Locate the cell with the specified text and output its [x, y] center coordinate. 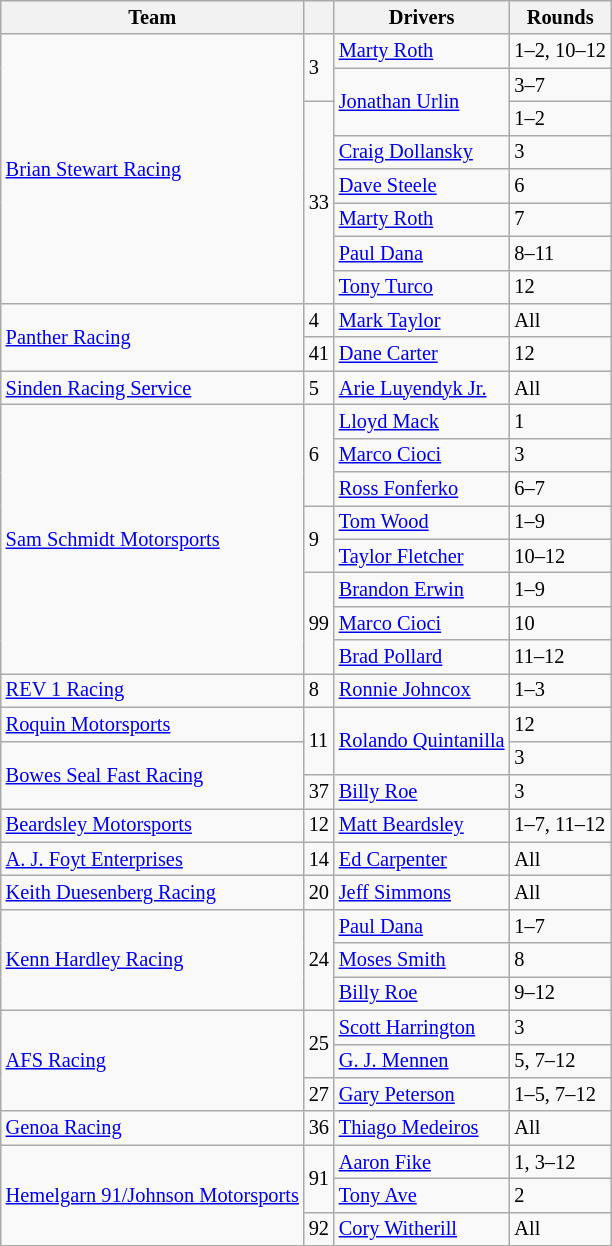
10–12 [560, 556]
37 [319, 791]
Mark Taylor [422, 320]
6–7 [560, 489]
2 [560, 1195]
Moses Smith [422, 960]
91 [319, 1178]
92 [319, 1229]
5 [319, 388]
Hemelgarn 91/Johnson Motorsports [152, 1196]
7 [560, 219]
Dave Steele [422, 186]
Rounds [560, 17]
Craig Dollansky [422, 152]
Thiago Medeiros [422, 1128]
11–12 [560, 657]
Matt Beardsley [422, 825]
Ronnie Johncox [422, 690]
Sam Schmidt Motorsports [152, 538]
99 [319, 622]
Ed Carpenter [422, 859]
Brandon Erwin [422, 589]
11 [319, 740]
20 [319, 892]
1–3 [560, 690]
Panther Racing [152, 336]
Dane Carter [422, 354]
Gary Peterson [422, 1094]
Tony Ave [422, 1195]
1–2 [560, 118]
27 [319, 1094]
Aaron Fike [422, 1162]
Keith Duesenberg Racing [152, 892]
1–5, 7–12 [560, 1094]
Drivers [422, 17]
1 [560, 421]
G. J. Mennen [422, 1061]
4 [319, 320]
Brian Stewart Racing [152, 168]
Scott Harrington [422, 1027]
Team [152, 17]
Rolando Quintanilla [422, 740]
Genoa Racing [152, 1128]
AFS Racing [152, 1060]
36 [319, 1128]
1–7 [560, 926]
1–7, 11–12 [560, 825]
Tom Wood [422, 522]
Ross Fonferko [422, 489]
Roquin Motorsports [152, 724]
A. J. Foyt Enterprises [152, 859]
Jeff Simmons [422, 892]
Beardsley Motorsports [152, 825]
Jonathan Urlin [422, 102]
Tony Turco [422, 287]
33 [319, 202]
REV 1 Racing [152, 690]
41 [319, 354]
8–11 [560, 253]
14 [319, 859]
Lloyd Mack [422, 421]
24 [319, 960]
Cory Witherill [422, 1229]
9 [319, 538]
10 [560, 623]
Bowes Seal Fast Racing [152, 774]
25 [319, 1044]
9–12 [560, 993]
Kenn Hardley Racing [152, 960]
Brad Pollard [422, 657]
Sinden Racing Service [152, 388]
1–2, 10–12 [560, 51]
Arie Luyendyk Jr. [422, 388]
3–7 [560, 85]
5, 7–12 [560, 1061]
Taylor Fletcher [422, 556]
1, 3–12 [560, 1162]
